Find where the given text appears and provide that cell's center as (X, Y) coordinate. 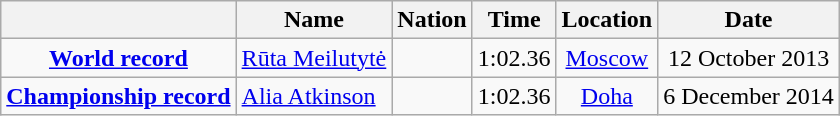
Championship record (118, 96)
Nation (432, 20)
Time (514, 20)
Name (314, 20)
Date (749, 20)
12 October 2013 (749, 58)
Location (607, 20)
6 December 2014 (749, 96)
Doha (607, 96)
Alia Atkinson (314, 96)
Moscow (607, 58)
World record (118, 58)
Rūta Meilutytė (314, 58)
